Return [X, Y] of the center of cell containing provided text 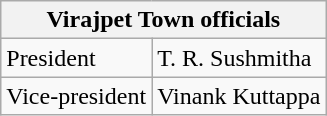
T. R. Sushmitha [239, 58]
President [76, 58]
Virajpet Town officials [164, 20]
Vice-president [76, 96]
Vinank Kuttappa [239, 96]
